Pinpoint the cell where the given text exists, returning its [x, y] midpoint coordinate. 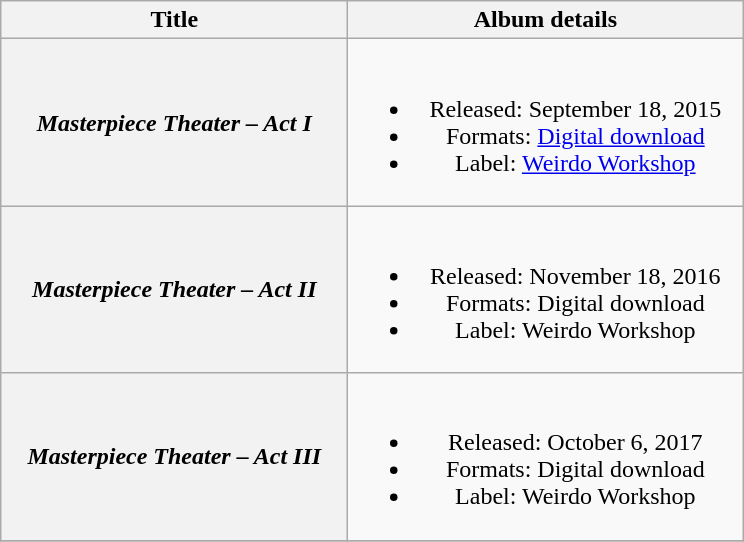
Released: September 18, 2015Formats: Digital downloadLabel: Weirdo Workshop [546, 122]
Released: October 6, 2017Formats: Digital downloadLabel: Weirdo Workshop [546, 456]
Album details [546, 20]
Masterpiece Theater – Act II [174, 290]
Masterpiece Theater – Act I [174, 122]
Released: November 18, 2016Formats: Digital downloadLabel: Weirdo Workshop [546, 290]
Masterpiece Theater – Act III [174, 456]
Title [174, 20]
